For the text-containing cell, return its midpoint in [X, Y] coordinate format. 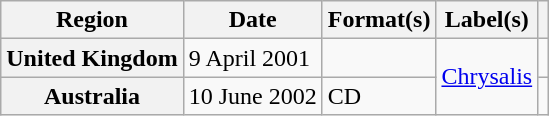
Australia [92, 96]
10 June 2002 [252, 96]
Chrysalis [487, 77]
9 April 2001 [252, 58]
Date [252, 20]
Format(s) [379, 20]
United Kingdom [92, 58]
Label(s) [487, 20]
Region [92, 20]
CD [379, 96]
